Extract the (X, Y) coordinate from the center of the cell holding the provided text.  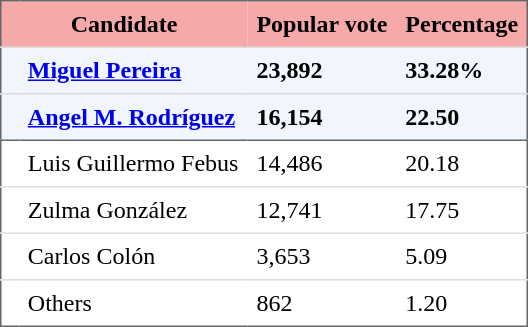
Zulma González (134, 210)
33.28% (462, 70)
5.09 (462, 256)
862 (322, 303)
Popular vote (322, 24)
Percentage (462, 24)
16,154 (322, 117)
Carlos Colón (134, 256)
17.75 (462, 210)
3,653 (322, 256)
Luis Guillermo Febus (134, 163)
23,892 (322, 70)
Others (134, 303)
Angel M. Rodríguez (134, 117)
22.50 (462, 117)
Miguel Pereira (134, 70)
12,741 (322, 210)
1.20 (462, 303)
14,486 (322, 163)
20.18 (462, 163)
Candidate (124, 24)
